For the text-containing cell, return its midpoint in [X, Y] coordinate format. 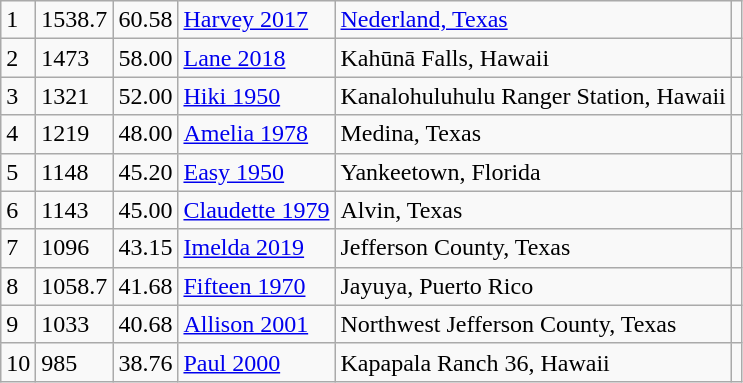
Easy 1950 [256, 172]
52.00 [146, 96]
Nederland, Texas [533, 20]
Harvey 2017 [256, 20]
Jayuya, Puerto Rico [533, 286]
Alvin, Texas [533, 210]
60.58 [146, 20]
Fifteen 1970 [256, 286]
10 [18, 362]
2 [18, 58]
1321 [74, 96]
Yankeetown, Florida [533, 172]
Medina, Texas [533, 134]
Kahūnā Falls, Hawaii [533, 58]
Kanalohuluhulu Ranger Station, Hawaii [533, 96]
5 [18, 172]
45.00 [146, 210]
1143 [74, 210]
Hiki 1950 [256, 96]
9 [18, 324]
Claudette 1979 [256, 210]
Allison 2001 [256, 324]
Northwest Jefferson County, Texas [533, 324]
41.68 [146, 286]
58.00 [146, 58]
985 [74, 362]
4 [18, 134]
8 [18, 286]
Imelda 2019 [256, 248]
43.15 [146, 248]
45.20 [146, 172]
Paul 2000 [256, 362]
Lane 2018 [256, 58]
Jefferson County, Texas [533, 248]
1033 [74, 324]
1148 [74, 172]
48.00 [146, 134]
38.76 [146, 362]
Kapapala Ranch 36, Hawaii [533, 362]
3 [18, 96]
1219 [74, 134]
1473 [74, 58]
1058.7 [74, 286]
Amelia 1978 [256, 134]
1538.7 [74, 20]
7 [18, 248]
1096 [74, 248]
40.68 [146, 324]
6 [18, 210]
1 [18, 20]
